Determine the [X, Y] coordinate at the center of the cell enclosing the given text.  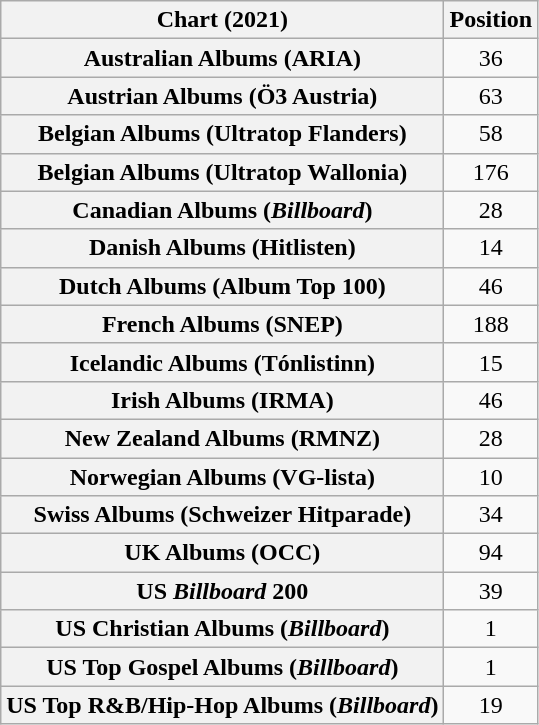
10 [491, 477]
63 [491, 96]
Canadian Albums (Billboard) [222, 210]
94 [491, 553]
Danish Albums (Hitlisten) [222, 248]
US Top R&B/Hip-Hop Albums (Billboard) [222, 705]
US Top Gospel Albums (Billboard) [222, 667]
58 [491, 134]
34 [491, 515]
Australian Albums (ARIA) [222, 58]
176 [491, 172]
Dutch Albums (Album Top 100) [222, 286]
US Billboard 200 [222, 591]
US Christian Albums (Billboard) [222, 629]
36 [491, 58]
Swiss Albums (Schweizer Hitparade) [222, 515]
UK Albums (OCC) [222, 553]
Irish Albums (IRMA) [222, 400]
Belgian Albums (Ultratop Flanders) [222, 134]
Chart (2021) [222, 20]
Norwegian Albums (VG-lista) [222, 477]
New Zealand Albums (RMNZ) [222, 438]
French Albums (SNEP) [222, 324]
Austrian Albums (Ö3 Austria) [222, 96]
Belgian Albums (Ultratop Wallonia) [222, 172]
14 [491, 248]
39 [491, 591]
188 [491, 324]
Icelandic Albums (Tónlistinn) [222, 362]
19 [491, 705]
15 [491, 362]
Position [491, 20]
